From the cell containing the given text, extract its center point as [x, y] coordinate. 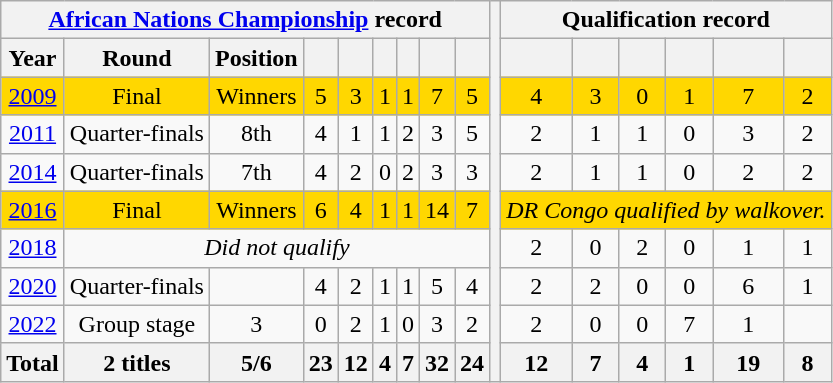
2016 [33, 210]
DR Congo qualified by walkover. [666, 210]
Qualification record [666, 20]
Group stage [136, 324]
32 [436, 362]
Total [33, 362]
Did not qualify [276, 248]
Round [136, 58]
Year [33, 58]
2014 [33, 172]
14 [436, 210]
2020 [33, 286]
2 titles [136, 362]
8th [256, 134]
5/6 [256, 362]
2009 [33, 96]
Position [256, 58]
24 [472, 362]
8 [808, 362]
2011 [33, 134]
19 [748, 362]
7th [256, 172]
2022 [33, 324]
23 [320, 362]
2018 [33, 248]
African Nations Championship record [246, 20]
